From the cell containing the given text, extract its center point as (x, y) coordinate. 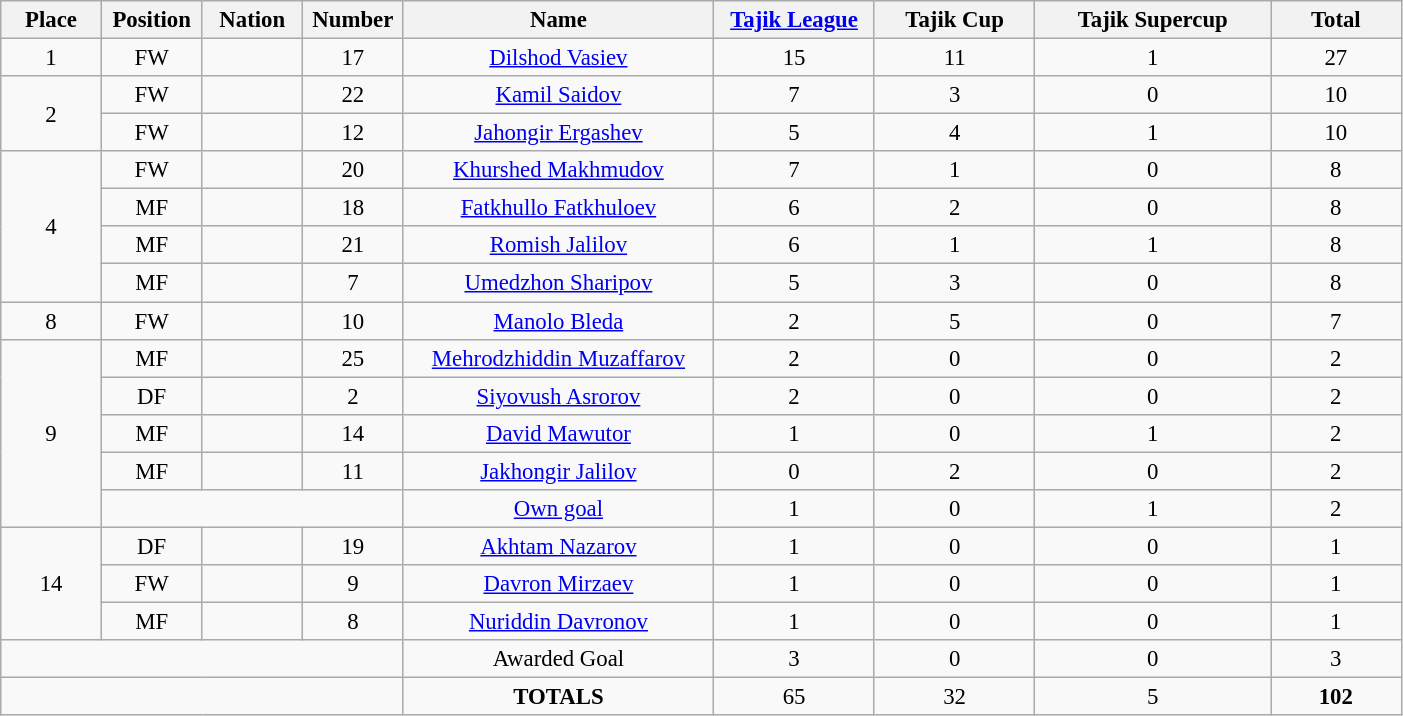
Total (1336, 20)
Akhtam Nazarov (558, 546)
Kamil Saidov (558, 95)
17 (354, 58)
Nuriddin Davronov (558, 621)
32 (954, 697)
21 (354, 245)
Tajik League (794, 20)
Dilshod Vasiev (558, 58)
Fatkhullo Fatkhuloev (558, 208)
65 (794, 697)
Mehrodzhiddin Muzaffarov (558, 358)
19 (354, 546)
Number (354, 20)
Position (152, 20)
15 (794, 58)
12 (354, 133)
Jahongir Ergashev (558, 133)
Name (558, 20)
22 (354, 95)
102 (1336, 697)
Tajik Cup (954, 20)
Umedzhon Sharipov (558, 283)
Awarded Goal (558, 659)
Siyovush Asrorov (558, 396)
25 (354, 358)
Jakhongir Jalilov (558, 471)
Nation (252, 20)
27 (1336, 58)
Davron Mirzaev (558, 584)
TOTALS (558, 697)
Own goal (558, 509)
Romish Jalilov (558, 245)
Tajik Supercup (1153, 20)
Khurshed Makhmudov (558, 170)
20 (354, 170)
Manolo Bleda (558, 321)
Place (52, 20)
18 (354, 208)
David Mawutor (558, 433)
